Output the (x, y) coordinate of the center of the cell containing the given text.  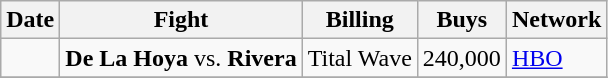
Tital Wave (360, 58)
HBO (556, 58)
240,000 (462, 58)
Billing (360, 20)
De La Hoya vs. Rivera (181, 58)
Date (30, 20)
Buys (462, 20)
Network (556, 20)
Fight (181, 20)
